Output the [x, y] coordinate of the center of the cell containing the given text.  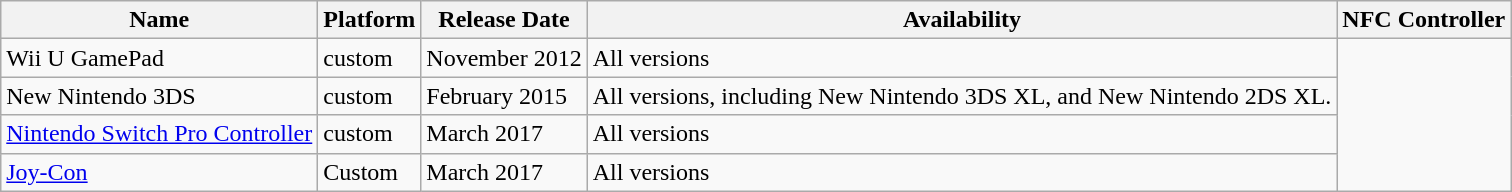
Custom [370, 172]
Availability [962, 20]
Joy-Con [160, 172]
February 2015 [504, 96]
All versions, including New Nintendo 3DS XL, and New Nintendo 2DS XL. [962, 96]
NFC Controller [1424, 20]
Name [160, 20]
Nintendo Switch Pro Controller [160, 134]
Release Date [504, 20]
November 2012 [504, 58]
Wii U GamePad [160, 58]
Platform [370, 20]
New Nintendo 3DS [160, 96]
